Return the [x, y] coordinate for the center point of the cell that contains the specified text.  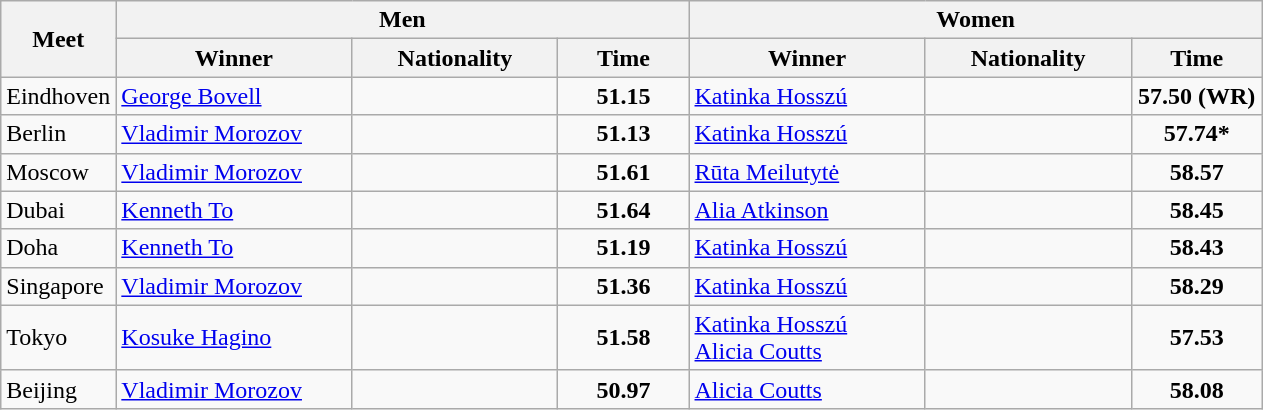
51.61 [624, 172]
51.13 [624, 134]
51.36 [624, 286]
51.15 [624, 96]
51.19 [624, 248]
Beijing [58, 389]
58.29 [1196, 286]
Tokyo [58, 338]
Eindhoven [58, 96]
51.58 [624, 338]
Doha [58, 248]
Singapore [58, 286]
57.50 (WR) [1196, 96]
58.57 [1196, 172]
57.53 [1196, 338]
Berlin [58, 134]
Alia Atkinson [807, 210]
Men [402, 20]
50.97 [624, 389]
Dubai [58, 210]
Meet [58, 39]
Kosuke Hagino [234, 338]
51.64 [624, 210]
58.45 [1196, 210]
58.43 [1196, 248]
Rūta Meilutytė [807, 172]
Alicia Coutts [807, 389]
57.74* [1196, 134]
Women [976, 20]
George Bovell [234, 96]
58.08 [1196, 389]
Katinka HosszúAlicia Coutts [807, 338]
Moscow [58, 172]
